Search for the cell housing the specified text and yield its (x, y) center coordinate. 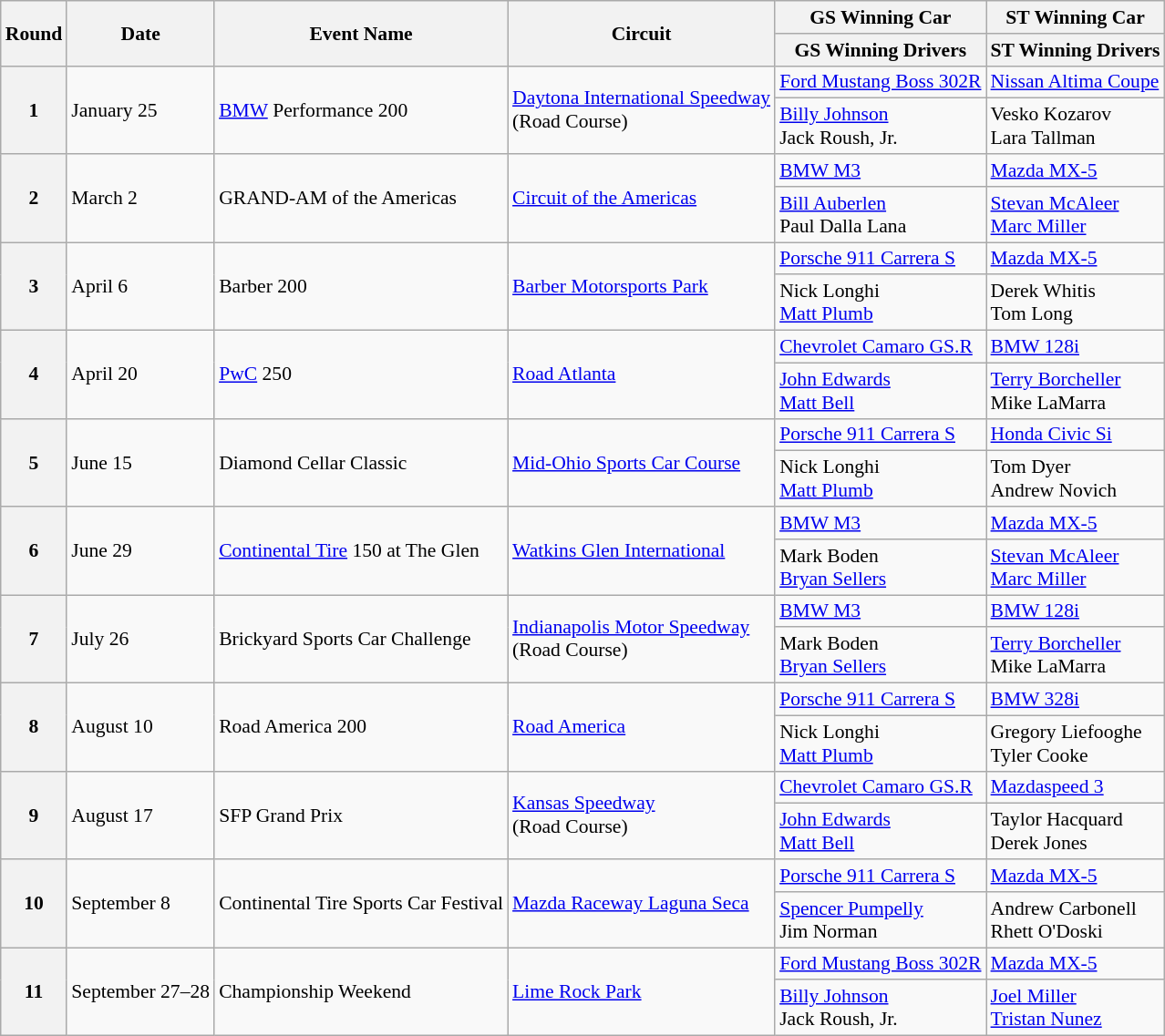
Road America (642, 727)
GS Winning Car (881, 17)
Vesko Kozarov Lara Tallman (1076, 126)
Tom Dyer Andrew Novich (1076, 479)
Nissan Altima Coupe (1076, 82)
January 25 (140, 109)
Road Atlanta (642, 375)
June 15 (140, 463)
August 17 (140, 815)
Joel Miller Tristan Nunez (1076, 1008)
Date (140, 33)
GS Winning Drivers (881, 50)
1 (35, 109)
Brickyard Sports Car Challenge (361, 640)
Barber Motorsports Park (642, 286)
ST Winning Drivers (1076, 50)
March 2 (140, 199)
Daytona International Speedway (Road Course) (642, 109)
Lime Rock Park (642, 991)
11 (35, 991)
Mazdaspeed 3 (1076, 787)
Gregory Liefooghe Tyler Cooke (1076, 744)
9 (35, 815)
Continental Tire 150 at The Glen (361, 550)
BMW Performance 200 (361, 109)
Mazda Raceway Laguna Seca (642, 904)
BMW 328i (1076, 700)
Bill Auberlen Paul Dalla Lana (881, 215)
Watkins Glen International (642, 550)
PwC 250 (361, 375)
Diamond Cellar Classic (361, 463)
6 (35, 550)
SFP Grand Prix (361, 815)
Honda Civic Si (1076, 435)
3 (35, 286)
April 20 (140, 375)
Indianapolis Motor Speedway (Road Course) (642, 640)
7 (35, 640)
April 6 (140, 286)
Circuit (642, 33)
Event Name (361, 33)
Andrew Carbonell Rhett O'Doski (1076, 920)
Taylor Hacquard Derek Jones (1076, 831)
Round (35, 33)
GRAND-AM of the Americas (361, 199)
10 (35, 904)
5 (35, 463)
ST Winning Car (1076, 17)
Kansas Speedway (Road Course) (642, 815)
June 29 (140, 550)
Barber 200 (361, 286)
Road America 200 (361, 727)
September 27–28 (140, 991)
August 10 (140, 727)
2 (35, 199)
Spencer Pumpelly Jim Norman (881, 920)
July 26 (140, 640)
8 (35, 727)
Championship Weekend (361, 991)
Mid-Ohio Sports Car Course (642, 463)
Derek Whitis Tom Long (1076, 303)
September 8 (140, 904)
4 (35, 375)
Continental Tire Sports Car Festival (361, 904)
Circuit of the Americas (642, 199)
